Output the (X, Y) coordinate of the center of the cell containing the given text.  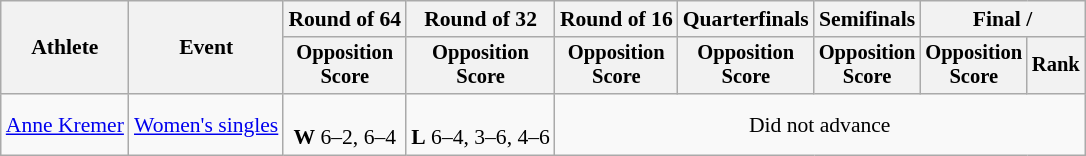
Quarterfinals (746, 19)
Round of 16 (616, 19)
Event (206, 48)
Women's singles (206, 124)
Athlete (65, 48)
Did not advance (820, 124)
Round of 32 (480, 19)
L 6–4, 3–6, 4–6 (480, 124)
Rank (1056, 66)
Round of 64 (344, 19)
Final / (1002, 19)
Anne Kremer (65, 124)
W 6–2, 6–4 (344, 124)
Semifinals (868, 19)
